Identify which cell holds the provided text, then report its [x, y] central coordinate. 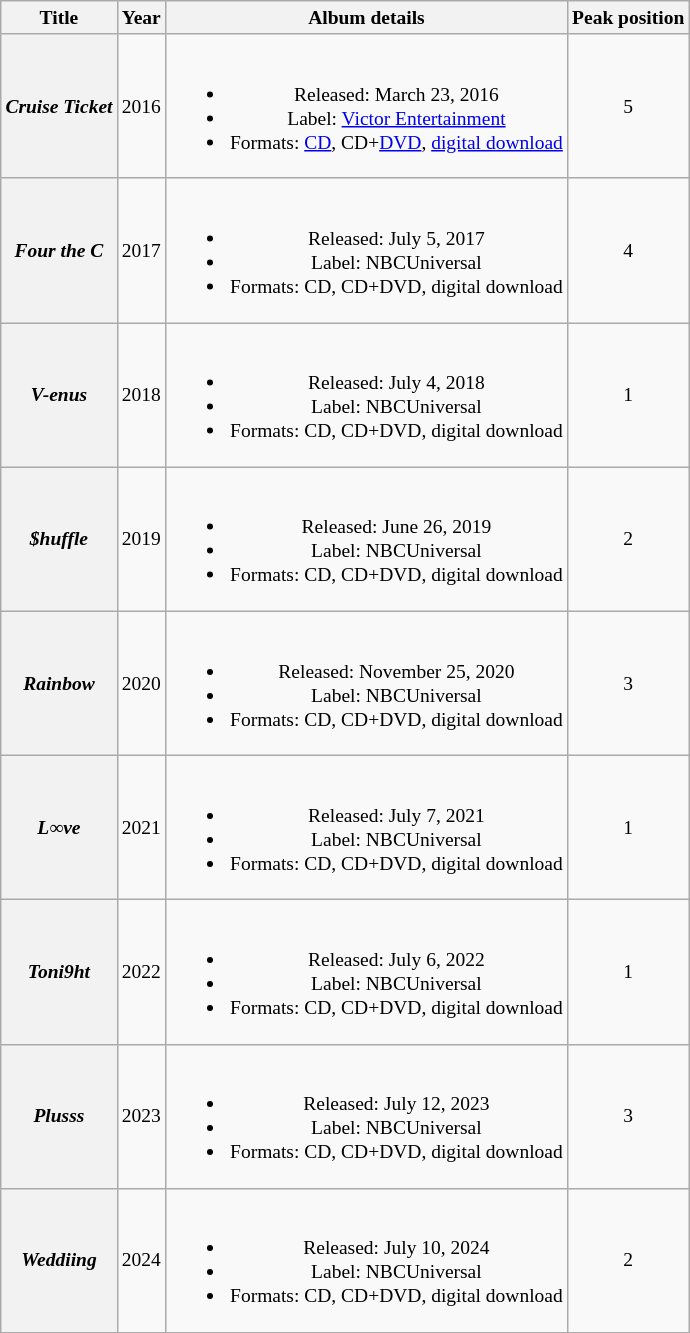
Released: November 25, 2020Label: NBCUniversalFormats: CD, CD+DVD, digital download [366, 683]
2017 [141, 250]
Year [141, 18]
V-enus [59, 395]
Rainbow [59, 683]
Released: July 10, 2024Label: NBCUniversalFormats: CD, CD+DVD, digital download [366, 1260]
Released: June 26, 2019Label: NBCUniversalFormats: CD, CD+DVD, digital download [366, 539]
Released: July 4, 2018Label: NBCUniversalFormats: CD, CD+DVD, digital download [366, 395]
Cruise Ticket [59, 106]
Released: July 7, 2021Label: NBCUniversalFormats: CD, CD+DVD, digital download [366, 827]
Released: July 6, 2022Label: NBCUniversalFormats: CD, CD+DVD, digital download [366, 972]
2021 [141, 827]
Title [59, 18]
Released: July 5, 2017Label: NBCUniversalFormats: CD, CD+DVD, digital download [366, 250]
5 [628, 106]
2024 [141, 1260]
L∞ve [59, 827]
Plusss [59, 1116]
Toni9ht [59, 972]
Album details [366, 18]
2018 [141, 395]
Weddiing [59, 1260]
Four the C [59, 250]
2019 [141, 539]
2020 [141, 683]
4 [628, 250]
$huffle [59, 539]
2022 [141, 972]
Peak position [628, 18]
2023 [141, 1116]
Released: July 12, 2023Label: NBCUniversalFormats: CD, CD+DVD, digital download [366, 1116]
Released: March 23, 2016Label: Victor EntertainmentFormats: CD, CD+DVD, digital download [366, 106]
2016 [141, 106]
